Provide the [x, y] coordinate of the cell's center where the given text is located.  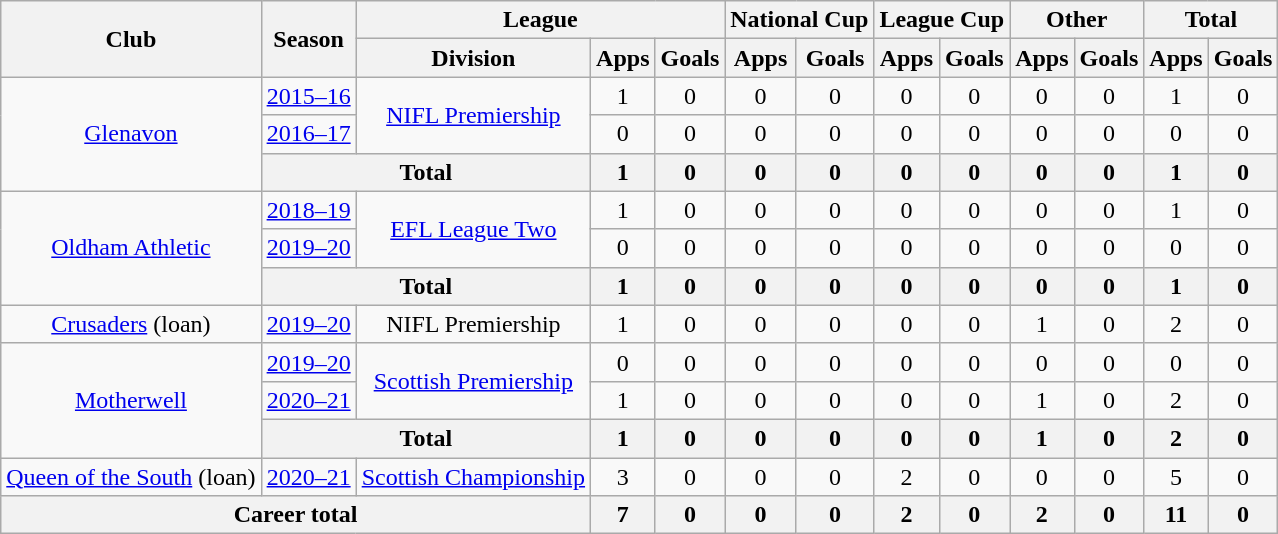
National Cup [800, 20]
2016–17 [308, 134]
League Cup [942, 20]
Scottish Premiership [473, 381]
7 [623, 515]
3 [623, 477]
Other [1077, 20]
Queen of the South (loan) [131, 477]
Club [131, 39]
EFL League Two [473, 229]
2018–19 [308, 210]
Motherwell [131, 400]
League [540, 20]
Career total [296, 515]
11 [1176, 515]
Scottish Championship [473, 477]
Oldham Athletic [131, 248]
5 [1176, 477]
Division [473, 58]
Glenavon [131, 134]
2015–16 [308, 96]
Crusaders (loan) [131, 324]
Season [308, 39]
